Return the [x, y] coordinate for the center point of the cell that contains the specified text.  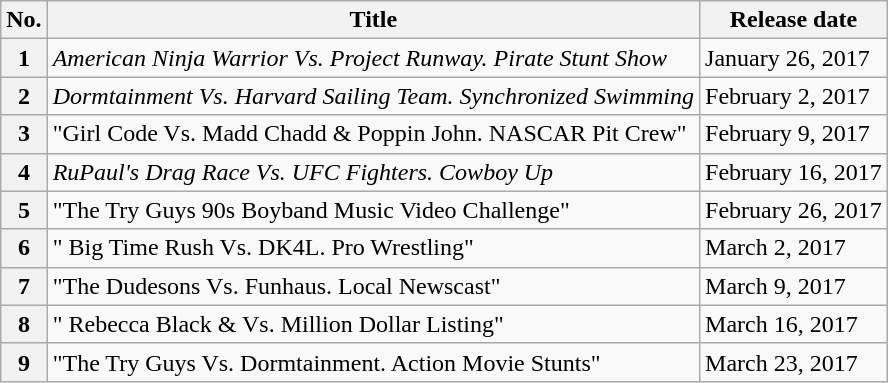
February 16, 2017 [794, 172]
March 9, 2017 [794, 286]
8 [24, 324]
4 [24, 172]
RuPaul's Drag Race Vs. UFC Fighters. Cowboy Up [373, 172]
Release date [794, 20]
"Girl Code Vs. Madd Chadd & Poppin John. NASCAR Pit Crew" [373, 134]
Title [373, 20]
7 [24, 286]
1 [24, 58]
March 2, 2017 [794, 248]
American Ninja Warrior Vs. Project Runway. Pirate Stunt Show [373, 58]
"The Try Guys Vs. Dormtainment. Action Movie Stunts" [373, 362]
March 23, 2017 [794, 362]
2 [24, 96]
5 [24, 210]
Dormtainment Vs. Harvard Sailing Team. Synchronized Swimming [373, 96]
" Big Time Rush Vs. DK4L. Pro Wrestling" [373, 248]
"The Try Guys 90s Boyband Music Video Challenge" [373, 210]
January 26, 2017 [794, 58]
February 9, 2017 [794, 134]
No. [24, 20]
"The Dudesons Vs. Funhaus. Local Newscast" [373, 286]
February 2, 2017 [794, 96]
" Rebecca Black & Vs. Million Dollar Listing" [373, 324]
6 [24, 248]
March 16, 2017 [794, 324]
February 26, 2017 [794, 210]
3 [24, 134]
9 [24, 362]
